Scan for the cell matching the given text and deliver its (x, y) coordinate at center. 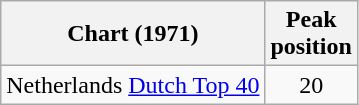
Netherlands Dutch Top 40 (133, 85)
Peakposition (311, 34)
20 (311, 85)
Chart (1971) (133, 34)
